Provide the [X, Y] coordinate of the cell's center where the given text is located.  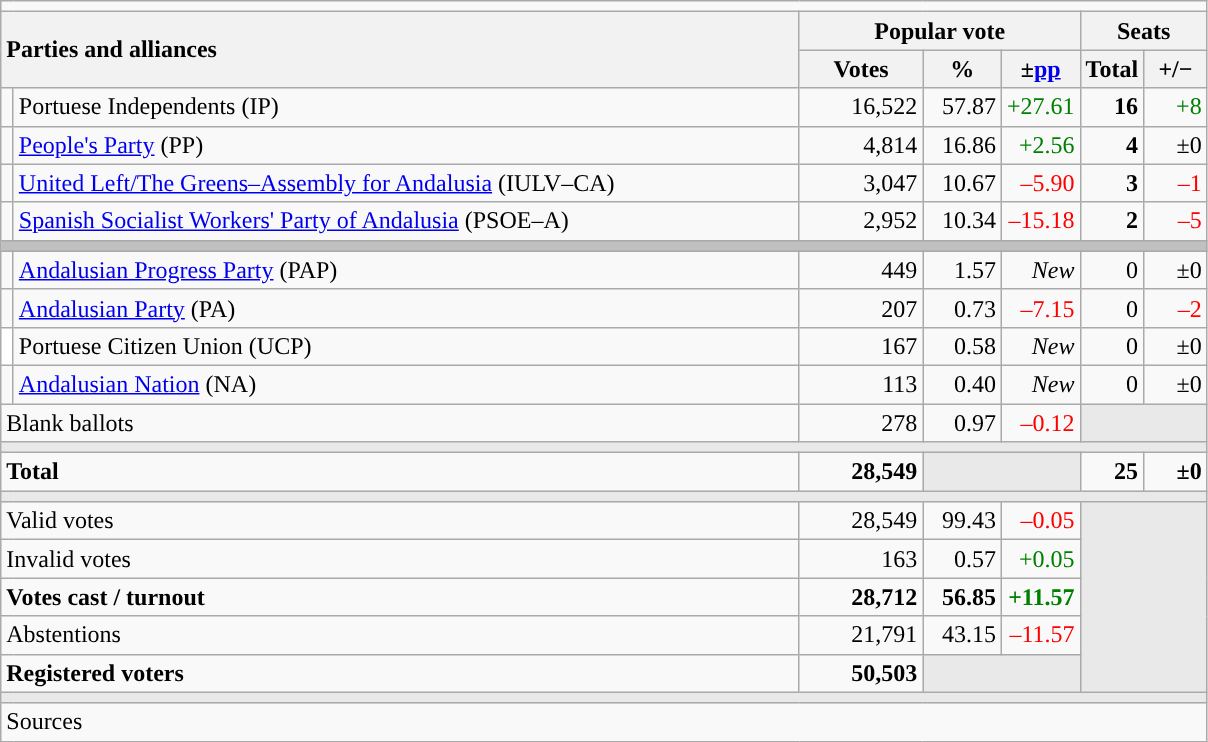
Andalusian Progress Party (PAP) [406, 270]
+/− [1176, 69]
4,814 [861, 145]
Portuese Independents (IP) [406, 107]
Abstentions [400, 635]
Spanish Socialist Workers' Party of Andalusia (PSOE–A) [406, 221]
2,952 [861, 221]
–7.15 [1040, 308]
21,791 [861, 635]
–11.57 [1040, 635]
0.73 [962, 308]
Seats [1144, 31]
United Left/The Greens–Assembly for Andalusia (IULV–CA) [406, 183]
10.34 [962, 221]
4 [1112, 145]
±pp [1040, 69]
% [962, 69]
–0.05 [1040, 521]
449 [861, 270]
0.40 [962, 384]
Portuese Citizen Union (UCP) [406, 346]
43.15 [962, 635]
167 [861, 346]
Blank ballots [400, 423]
16,522 [861, 107]
People's Party (PP) [406, 145]
Votes [861, 69]
0.58 [962, 346]
0.57 [962, 559]
2 [1112, 221]
–5 [1176, 221]
Registered voters [400, 673]
207 [861, 308]
3 [1112, 183]
Sources [604, 722]
1.57 [962, 270]
Invalid votes [400, 559]
163 [861, 559]
10.67 [962, 183]
Parties and alliances [400, 50]
Andalusian Nation (NA) [406, 384]
–5.90 [1040, 183]
Votes cast / turnout [400, 597]
+11.57 [1040, 597]
Popular vote [940, 31]
+8 [1176, 107]
278 [861, 423]
25 [1112, 472]
16.86 [962, 145]
–15.18 [1040, 221]
113 [861, 384]
+27.61 [1040, 107]
Valid votes [400, 521]
–2 [1176, 308]
99.43 [962, 521]
+2.56 [1040, 145]
56.85 [962, 597]
28,712 [861, 597]
Andalusian Party (PA) [406, 308]
–0.12 [1040, 423]
57.87 [962, 107]
3,047 [861, 183]
–1 [1176, 183]
+0.05 [1040, 559]
0.97 [962, 423]
50,503 [861, 673]
16 [1112, 107]
